Return the [X, Y] coordinate for the center point of the cell that contains the specified text.  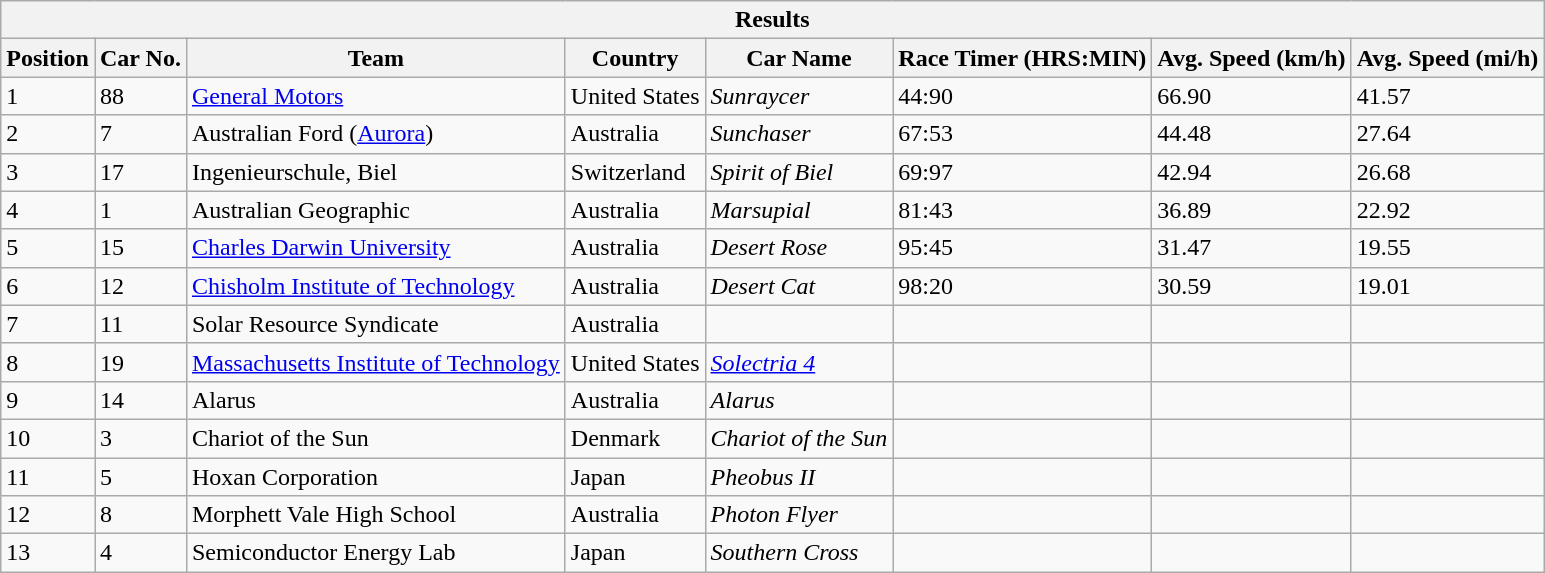
Country [635, 58]
9 [48, 400]
Southern Cross [799, 553]
Sunchaser [799, 134]
44:90 [1022, 96]
Chisholm Institute of Technology [376, 286]
17 [140, 172]
Switzerland [635, 172]
6 [48, 286]
30.59 [1252, 286]
Car No. [140, 58]
Semiconductor Energy Lab [376, 553]
19.55 [1448, 248]
Avg. Speed (km/h) [1252, 58]
81:43 [1022, 210]
2 [48, 134]
Australian Ford (Aurora) [376, 134]
Results [772, 20]
Sunraycer [799, 96]
Marsupial [799, 210]
10 [48, 438]
88 [140, 96]
44.48 [1252, 134]
Desert Cat [799, 286]
Charles Darwin University [376, 248]
Avg. Speed (mi/h) [1448, 58]
15 [140, 248]
14 [140, 400]
31.47 [1252, 248]
Spirit of Biel [799, 172]
Position [48, 58]
Hoxan Corporation [376, 477]
Solar Resource Syndicate [376, 324]
95:45 [1022, 248]
36.89 [1252, 210]
Race Timer (HRS:MIN) [1022, 58]
27.64 [1448, 134]
98:20 [1022, 286]
19 [140, 362]
Photon Flyer [799, 515]
Car Name [799, 58]
Denmark [635, 438]
Desert Rose [799, 248]
13 [48, 553]
Ingenieurschule, Biel [376, 172]
41.57 [1448, 96]
67:53 [1022, 134]
Massachusetts Institute of Technology [376, 362]
Australian Geographic [376, 210]
Solectria 4 [799, 362]
Morphett Vale High School [376, 515]
26.68 [1448, 172]
66.90 [1252, 96]
69:97 [1022, 172]
22.92 [1448, 210]
Pheobus II [799, 477]
Team [376, 58]
42.94 [1252, 172]
19.01 [1448, 286]
General Motors [376, 96]
